For the text-containing cell, return its midpoint in [X, Y] coordinate format. 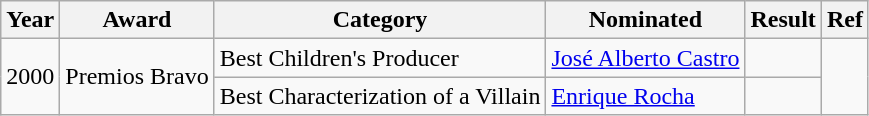
Best Characterization of a Villain [380, 96]
Result [783, 20]
Nominated [646, 20]
2000 [30, 77]
José Alberto Castro [646, 58]
Year [30, 20]
Ref [844, 20]
Category [380, 20]
Enrique Rocha [646, 96]
Award [137, 20]
Premios Bravo [137, 77]
Best Children's Producer [380, 58]
